Capture the cell that displays the provided text and extract its [x, y] central coordinate. 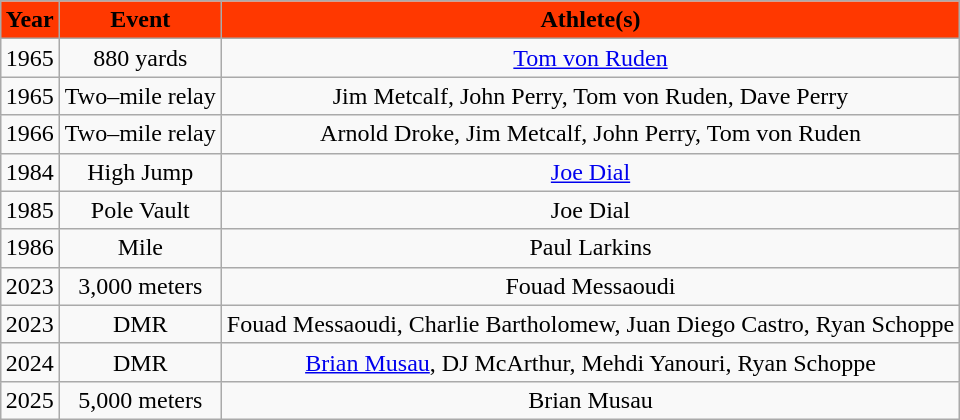
Pole Vault [140, 210]
Year [30, 20]
5,000 meters [140, 400]
880 yards [140, 58]
Event [140, 20]
Brian Musau, DJ McArthur, Mehdi Yanouri, Ryan Schoppe [590, 362]
2024 [30, 362]
Tom von Ruden [590, 58]
Fouad Messaoudi, Charlie Bartholomew, Juan Diego Castro, Ryan Schoppe [590, 324]
Paul Larkins [590, 248]
1985 [30, 210]
Brian Musau [590, 400]
2025 [30, 400]
1984 [30, 172]
Arnold Droke, Jim Metcalf, John Perry, Tom von Ruden [590, 134]
1986 [30, 248]
Mile [140, 248]
Fouad Messaoudi [590, 286]
Jim Metcalf, John Perry, Tom von Ruden, Dave Perry [590, 96]
3,000 meters [140, 286]
1966 [30, 134]
Athlete(s) [590, 20]
High Jump [140, 172]
